Pinpoint the cell where the given text exists, returning its (x, y) midpoint coordinate. 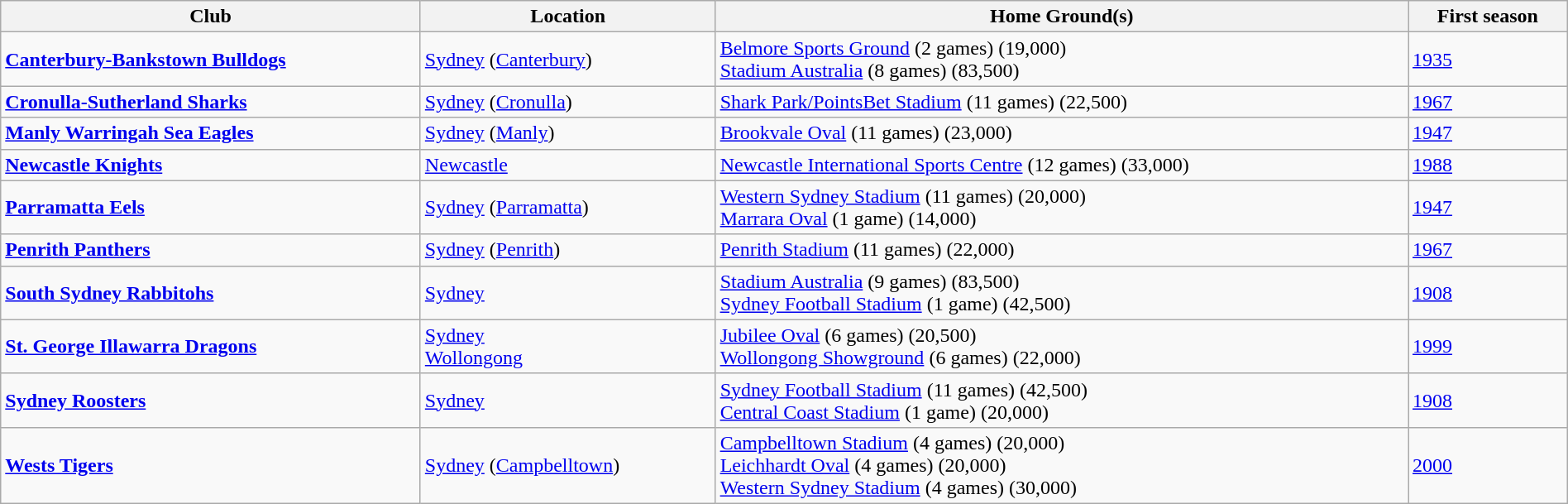
Parramatta Eels (211, 207)
Penrith Stadium (11 games) (22,000) (1062, 250)
Sydney (Manly) (567, 133)
1988 (1487, 165)
First season (1487, 17)
Sydney (Cronulla) (567, 102)
South Sydney Rabbitohs (211, 293)
Sydney (Campbelltown) (567, 465)
Sydney Roosters (211, 401)
Newcastle International Sports Centre (12 games) (33,000) (1062, 165)
Home Ground(s) (1062, 17)
Newcastle (567, 165)
Sydney Football Stadium (11 games) (42,500) Central Coast Stadium (1 game) (20,000) (1062, 401)
Jubilee Oval (6 games) (20,500)Wollongong Showground (6 games) (22,000) (1062, 346)
Sydney (Canterbury) (567, 60)
Shark Park/PointsBet Stadium (11 games) (22,500) (1062, 102)
Brookvale Oval (11 games) (23,000) (1062, 133)
Sydney (Parramatta) (567, 207)
Western Sydney Stadium (11 games) (20,000)Marrara Oval (1 game) (14,000) (1062, 207)
1935 (1487, 60)
Cronulla-Sutherland Sharks (211, 102)
Location (567, 17)
Belmore Sports Ground (2 games) (19,000) Stadium Australia (8 games) (83,500) (1062, 60)
SydneyWollongong (567, 346)
Sydney (Penrith) (567, 250)
Campbelltown Stadium (4 games) (20,000) Leichhardt Oval (4 games) (20,000) Western Sydney Stadium (4 games) (30,000) (1062, 465)
Wests Tigers (211, 465)
St. George Illawarra Dragons (211, 346)
Newcastle Knights (211, 165)
2000 (1487, 465)
Manly Warringah Sea Eagles (211, 133)
1999 (1487, 346)
Penrith Panthers (211, 250)
Stadium Australia (9 games) (83,500)Sydney Football Stadium (1 game) (42,500) (1062, 293)
Club (211, 17)
Canterbury-Bankstown Bulldogs (211, 60)
